Determine the (x, y) coordinate at the center of the cell enclosing the given text.  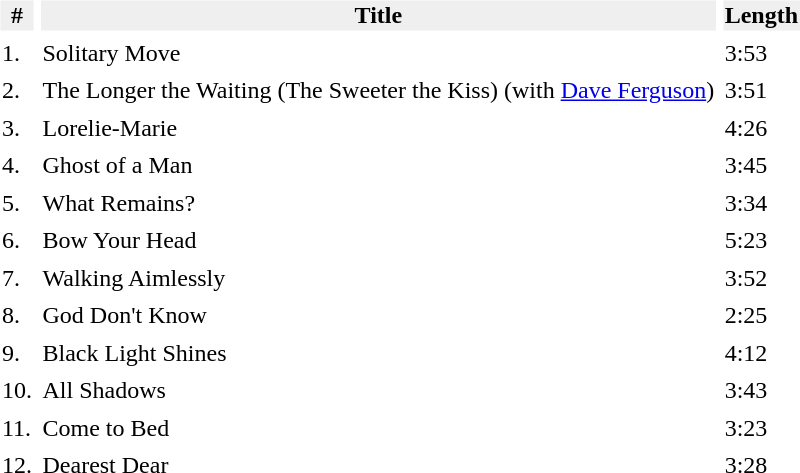
Solitary Move (378, 53)
3:23 (761, 428)
2:25 (761, 315)
4:26 (761, 128)
3:45 (761, 165)
4. (16, 165)
10. (16, 391)
God Don't Know (378, 315)
What Remains? (378, 203)
Walking Aimlessly (378, 278)
9. (16, 353)
Lorelie-Marie (378, 128)
Black Light Shines (378, 353)
3:52 (761, 278)
3:43 (761, 391)
3:51 (761, 91)
Length (761, 15)
Bow Your Head (378, 241)
11. (16, 428)
2. (16, 91)
3:53 (761, 53)
The Longer the Waiting (The Sweeter the Kiss) (with Dave Ferguson) (378, 91)
# (16, 15)
1. (16, 53)
7. (16, 278)
Come to Bed (378, 428)
All Shadows (378, 391)
3:34 (761, 203)
5:23 (761, 241)
Title (378, 15)
4:12 (761, 353)
6. (16, 241)
8. (16, 315)
5. (16, 203)
Ghost of а Man (378, 165)
3. (16, 128)
